Output the [X, Y] coordinate of the center of the cell containing the given text.  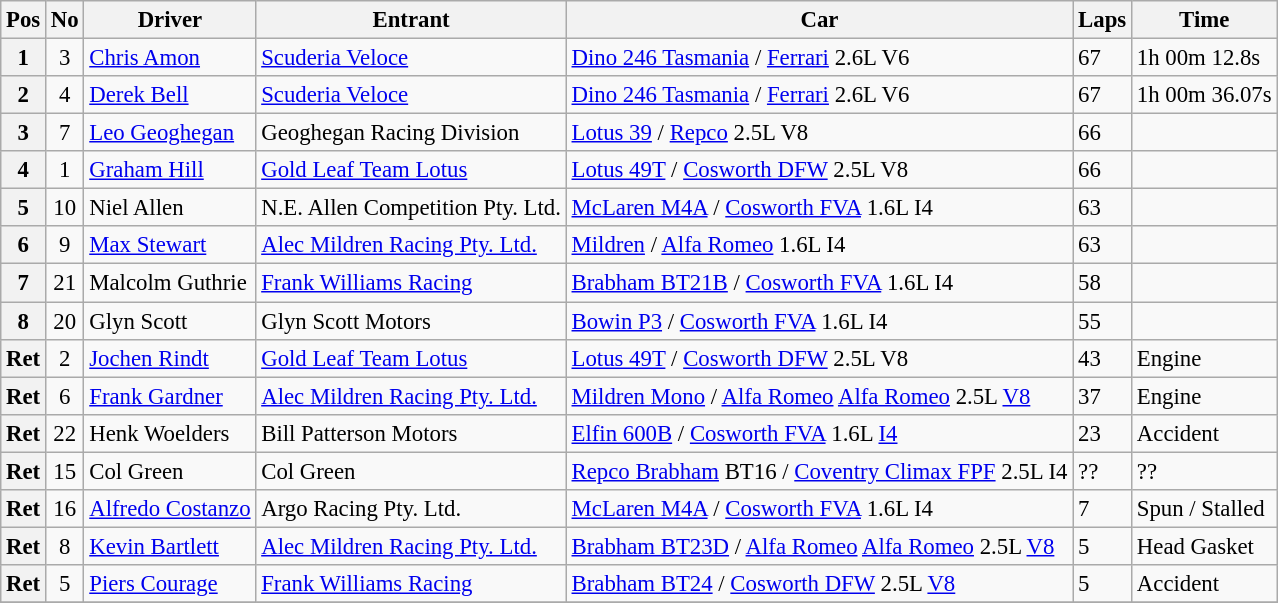
58 [1102, 283]
Car [820, 20]
Malcolm Guthrie [170, 283]
Piers Courage [170, 584]
Elfin 600B / Cosworth FVA 1.6L I4 [820, 433]
Lotus 39 / Repco 2.5L V8 [820, 133]
Mildren Mono / Alfa Romeo Alfa Romeo 2.5L V8 [820, 396]
21 [65, 283]
Argo Racing Pty. Ltd. [411, 509]
Leo Geoghegan [170, 133]
Spun / Stalled [1204, 509]
Brabham BT23D / Alfa Romeo Alfa Romeo 2.5L V8 [820, 546]
Henk Woelders [170, 433]
Kevin Bartlett [170, 546]
Brabham BT21B / Cosworth FVA 1.6L I4 [820, 283]
Frank Gardner [170, 396]
55 [1102, 321]
Head Gasket [1204, 546]
Alfredo Costanzo [170, 509]
1h 00m 36.07s [1204, 95]
Driver [170, 20]
Jochen Rindt [170, 358]
9 [65, 245]
Chris Amon [170, 58]
Pos [24, 20]
16 [65, 509]
Niel Allen [170, 208]
23 [1102, 433]
22 [65, 433]
15 [65, 471]
N.E. Allen Competition Pty. Ltd. [411, 208]
37 [1102, 396]
Glyn Scott [170, 321]
Time [1204, 20]
Geoghegan Racing Division [411, 133]
Derek Bell [170, 95]
Laps [1102, 20]
1h 00m 12.8s [1204, 58]
Repco Brabham BT16 / Coventry Climax FPF 2.5L I4 [820, 471]
Bill Patterson Motors [411, 433]
Brabham BT24 / Cosworth DFW 2.5L V8 [820, 584]
Glyn Scott Motors [411, 321]
Bowin P3 / Cosworth FVA 1.6L I4 [820, 321]
Entrant [411, 20]
20 [65, 321]
Graham Hill [170, 170]
10 [65, 208]
43 [1102, 358]
Mildren / Alfa Romeo 1.6L I4 [820, 245]
No [65, 20]
Max Stewart [170, 245]
